Detect which cell encompasses the target text, then output its [x, y] center coordinate. 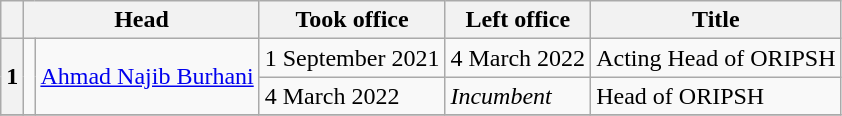
Took office [352, 20]
1 [12, 77]
Title [716, 20]
Head of ORIPSH [716, 96]
Head [142, 20]
1 September 2021 [352, 58]
Acting Head of ORIPSH [716, 58]
Left office [518, 20]
Incumbent [518, 96]
Ahmad Najib Burhani [147, 77]
